Extract the [X, Y] coordinate from the center of the cell holding the provided text.  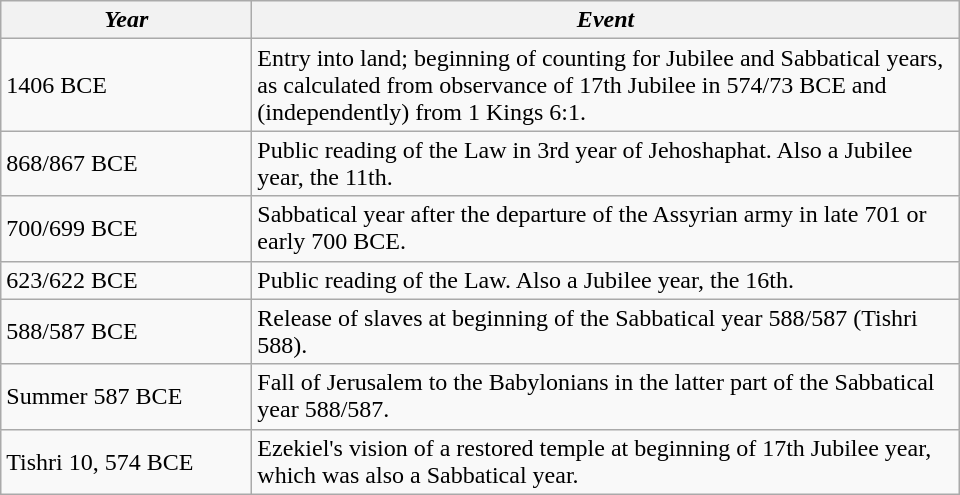
Fall of Jerusalem to the Babylonians in the latter part of the Sabbatical year 588/587. [606, 396]
Tishri 10, 574 BCE [126, 462]
Summer 587 BCE [126, 396]
Year [126, 20]
Ezekiel's vision of a restored temple at beginning of 17th Jubilee year, which was also a Sabbatical year. [606, 462]
1406 BCE [126, 85]
Event [606, 20]
588/587 BCE [126, 332]
Public reading of the Law. Also a Jubilee year, the 16th. [606, 280]
Sabbatical year after the departure of the Assyrian army in late 701 or early 700 BCE. [606, 228]
623/622 BCE [126, 280]
Release of slaves at beginning of the Sabbatical year 588/587 (Tishri 588). [606, 332]
868/867 BCE [126, 164]
700/699 BCE [126, 228]
Public reading of the Law in 3rd year of Jehoshaphat. Also a Jubilee year, the 11th. [606, 164]
